Scan for the cell matching the given text and deliver its (X, Y) coordinate at center. 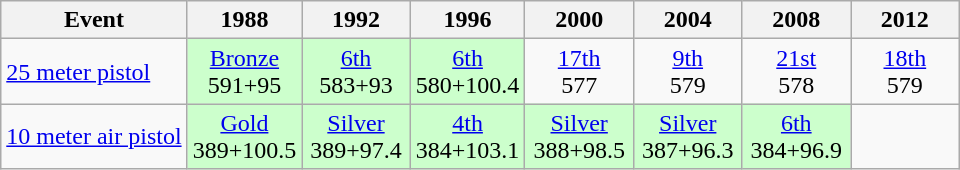
18th579 (906, 72)
Silver387+96.3 (688, 136)
25 meter pistol (94, 72)
17th577 (580, 72)
2012 (906, 20)
4th384+103.1 (468, 136)
6th384+96.9 (796, 136)
2008 (796, 20)
Gold389+100.5 (244, 136)
6th583+93 (356, 72)
10 meter air pistol (94, 136)
9th579 (688, 72)
Bronze591+95 (244, 72)
1996 (468, 20)
2000 (580, 20)
6th580+100.4 (468, 72)
1992 (356, 20)
Silver389+97.4 (356, 136)
21st578 (796, 72)
1988 (244, 20)
Event (94, 20)
2004 (688, 20)
Silver388+98.5 (580, 136)
